For the text-containing cell, return its midpoint in [X, Y] coordinate format. 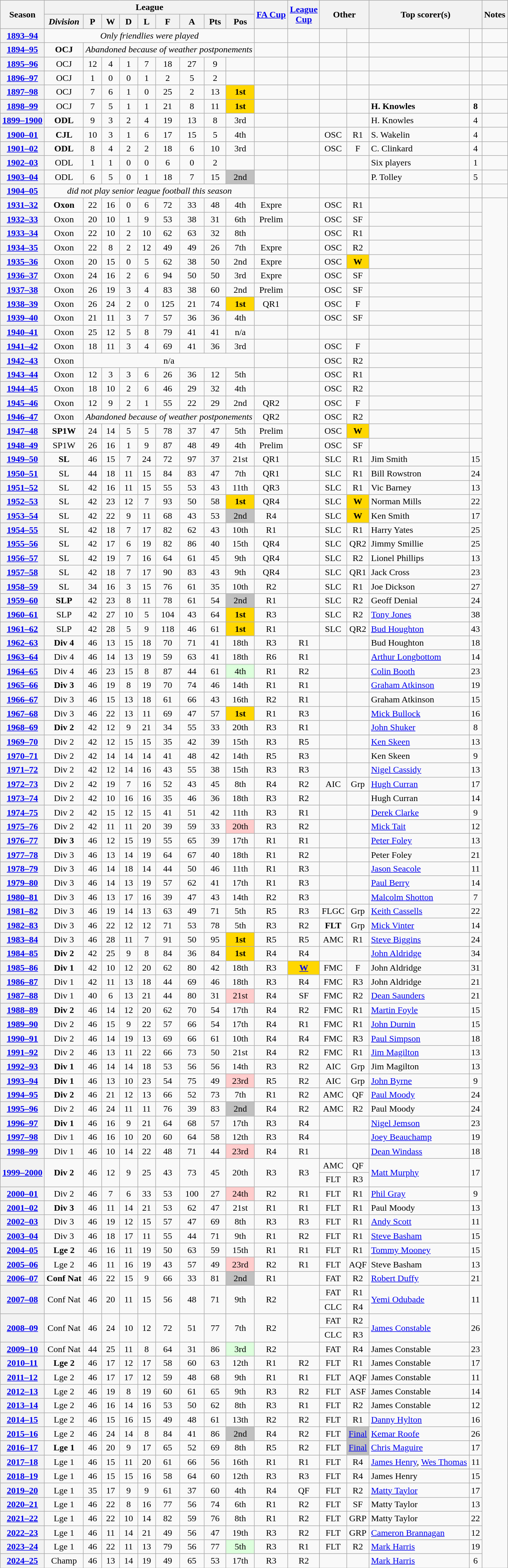
Nigel Cassidy [419, 770]
1957–58 [22, 572]
Mick Vinter [419, 925]
Andy Scott [419, 1222]
1934–35 [22, 247]
Martin Foyle [419, 1010]
1984–85 [22, 954]
19th [240, 1533]
1983–84 [22, 939]
FLGC [333, 911]
1899–1900 [22, 120]
1948–49 [22, 445]
LeagueCup [304, 14]
1962–63 [22, 643]
Cameron Brannagan [419, 1533]
2014–15 [22, 1420]
2002–03 [22, 1222]
1995–96 [22, 1109]
1952–53 [22, 502]
1988–89 [22, 1010]
CJL [64, 134]
2008–09 [22, 1328]
Six players [419, 163]
1978–79 [22, 869]
Phil Gray [419, 1194]
2012–13 [22, 1391]
1953–54 [22, 516]
1963–64 [22, 657]
1932–33 [22, 219]
Vic Barney [419, 488]
1943–44 [22, 374]
1937–38 [22, 290]
Joe Dickson [419, 586]
1980–81 [22, 897]
Paul Berry [419, 883]
1977–78 [22, 854]
1954–55 [22, 530]
2023–24 [22, 1547]
1975–76 [22, 826]
1990–91 [22, 1038]
81 [215, 1278]
1959–60 [22, 600]
Keith Cassells [419, 911]
1972–73 [22, 784]
2013–14 [22, 1405]
1940–41 [22, 332]
Nigel Jemson [419, 1123]
1903–04 [22, 177]
1967–68 [22, 714]
1944–45 [22, 388]
Mick Bullock [419, 714]
1994–95 [22, 1095]
118 [168, 629]
1985–86 [22, 968]
Joey Beauchamp [419, 1137]
C. Clinkard [419, 148]
2016–17 [22, 1448]
75 [192, 1081]
Jim Smith [419, 459]
Jason Seacole [419, 869]
1998–99 [22, 1151]
Matt Murphy [419, 1172]
Yemi Odubade [419, 1299]
2022–23 [22, 1533]
ASF [358, 1391]
Kemar Roofe [419, 1434]
Notes [495, 14]
1999–2000 [22, 1172]
1902–03 [22, 163]
1900–01 [22, 134]
Colin Booth [419, 671]
P [93, 22]
1945–46 [22, 403]
13th [240, 1420]
Jimmy Smillie [419, 544]
Malcolm Shotton [419, 897]
1986–87 [22, 982]
1968–69 [22, 728]
L [146, 22]
Pts [215, 22]
2018–19 [22, 1476]
1965–66 [22, 685]
1950–51 [22, 473]
R6 [271, 657]
2009–10 [22, 1349]
1992–93 [22, 1066]
1970–71 [22, 756]
104 [168, 614]
1955–56 [22, 544]
2001–02 [22, 1208]
1904–05 [22, 191]
2020–21 [22, 1504]
1935–36 [22, 262]
P. Tolley [419, 177]
90 [168, 572]
2004–05 [22, 1250]
1897–98 [22, 92]
Steve Biggins [419, 939]
1958–59 [22, 586]
Ken Smith [419, 516]
Division [64, 22]
1960–61 [22, 614]
1981–82 [22, 911]
Dean Saunders [419, 996]
125 [168, 304]
1942–43 [22, 360]
1973–74 [22, 798]
1941–42 [22, 346]
1936–37 [22, 276]
James Henry [419, 1476]
1898–99 [22, 106]
1964–65 [22, 671]
1893–94 [22, 36]
2003–04 [22, 1236]
1982–83 [22, 925]
95 [215, 939]
67 [192, 854]
1966–67 [22, 699]
2021–22 [22, 1518]
2007–08 [22, 1299]
1946–47 [22, 417]
Danny Hylton [419, 1420]
1993–94 [22, 1081]
Geoff Denial [419, 600]
Tony Jones [419, 614]
Bill Rowstron [419, 473]
2015–16 [22, 1434]
93 [168, 502]
Champ [64, 1561]
1987–88 [22, 996]
97 [192, 459]
Derek Clarke [419, 812]
John Durnin [419, 1024]
John Byrne [419, 1081]
S. Wakelin [419, 134]
1949–50 [22, 459]
100 [192, 1194]
1971–72 [22, 770]
2019–20 [22, 1490]
1956–57 [22, 558]
2000–01 [22, 1194]
Only friendlies were played [149, 36]
1951–52 [22, 488]
1931–32 [22, 205]
Dean Windass [419, 1151]
2010–11 [22, 1363]
A [192, 22]
1896–97 [22, 78]
League [149, 7]
Harry Yates [419, 530]
Top scorer(s) [426, 14]
2011–12 [22, 1377]
John Shuker [419, 728]
1989–90 [22, 1024]
2005–06 [22, 1264]
91 [168, 939]
Mick Tait [419, 826]
QR3 [271, 488]
1974–75 [22, 812]
Pos [240, 22]
1894–95 [22, 50]
1901–02 [22, 148]
Lionel Phillips [419, 558]
Robert Duffy [419, 1278]
Arthur Longbottom [419, 657]
1938–39 [22, 304]
94 [168, 276]
Paul Simpson [419, 1038]
FA Cup [271, 14]
1895–96 [22, 64]
1996–97 [22, 1123]
1961–62 [22, 629]
James Henry, Wes Thomas [419, 1462]
Season [22, 14]
2017–18 [22, 1462]
1947–48 [22, 431]
2024–25 [22, 1561]
D [128, 22]
did not play senior league football this season [149, 191]
Norman Mills [419, 502]
Other [345, 14]
1939–40 [22, 318]
1969–70 [22, 742]
Jack Cross [419, 572]
1997–98 [22, 1137]
1991–92 [22, 1052]
1933–34 [22, 233]
Tommy Mooney [419, 1250]
24th [240, 1194]
1976–77 [22, 840]
Chris Maguire [419, 1448]
2006–07 [22, 1278]
1979–80 [22, 883]
